Provide the (x, y) coordinate of the cell's center where the given text is located.  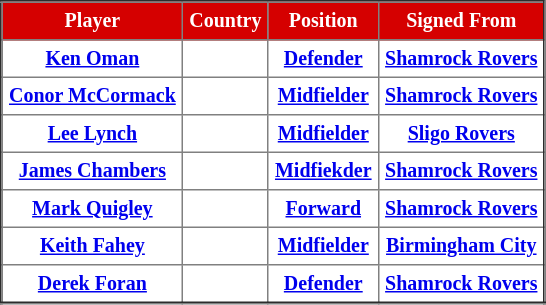
Country (226, 21)
Mark Quigley (92, 209)
Player (92, 21)
Forward (323, 209)
Sligo Rovers (462, 134)
Ken Oman (92, 59)
James Chambers (92, 171)
Derek Foran (92, 284)
Signed From (462, 21)
Conor McCormack (92, 96)
Birmingham City (462, 246)
Position (323, 21)
Midfiekder (323, 171)
Lee Lynch (92, 134)
Keith Fahey (92, 246)
